For the text-containing cell, return its midpoint in [X, Y] coordinate format. 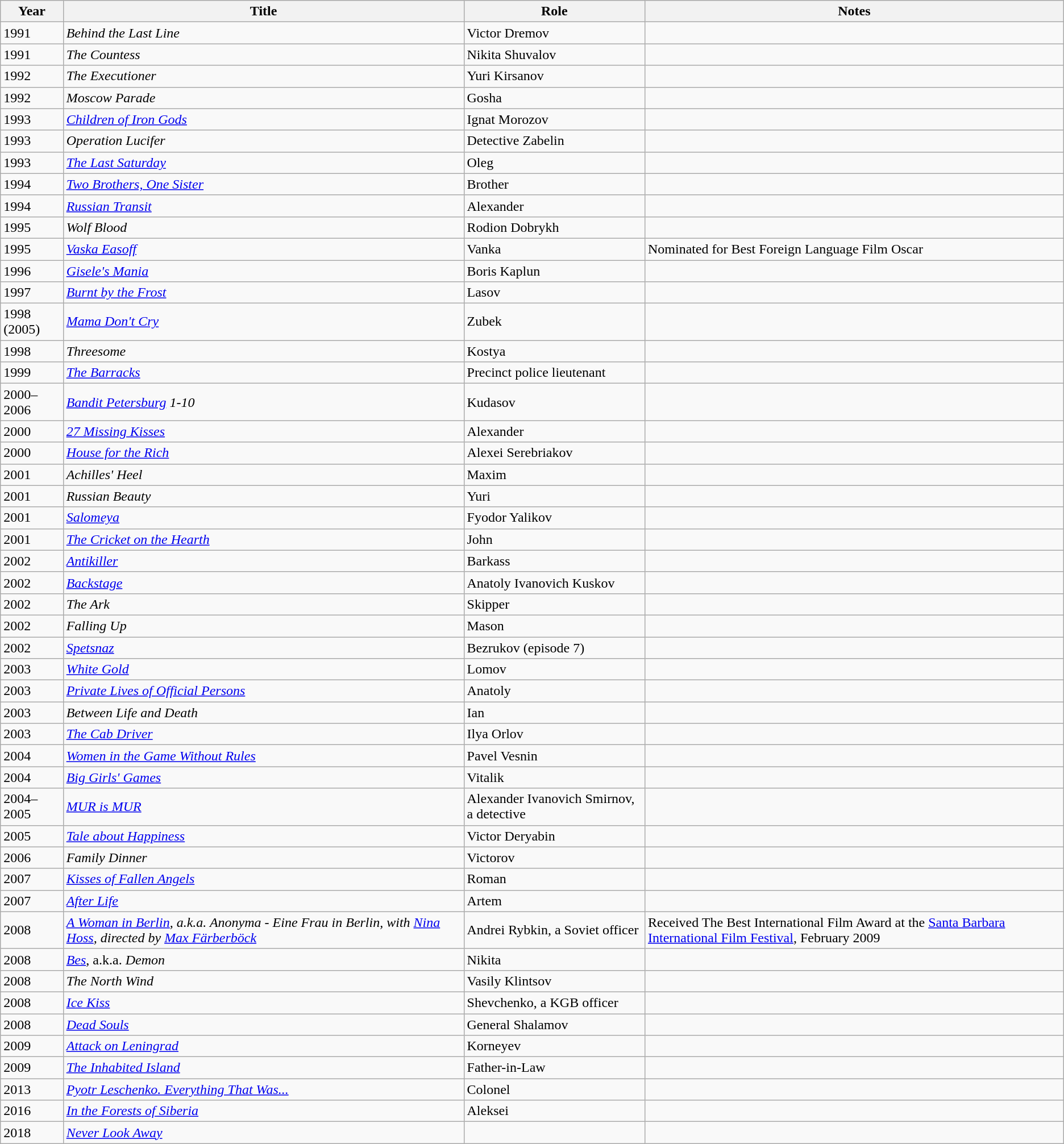
Brother [554, 184]
In the Forests of Siberia [264, 1111]
Boris Kaplun [554, 271]
Women in the Game Without Rules [264, 756]
Operation Lucifer [264, 141]
Ice Kiss [264, 1002]
Threesome [264, 351]
Salomeya [264, 518]
The Executioner [264, 76]
The Inhabited Island [264, 1068]
Two Brothers, One Sister [264, 184]
2018 [32, 1133]
Children of Iron Gods [264, 119]
White Gold [264, 669]
The Countess [264, 55]
Vanka [554, 249]
Russian Beauty [264, 496]
The Cab Driver [264, 734]
Bezrukov (episode 7) [554, 647]
Bandit Petersburg 1-10 [264, 402]
Nikita Shuvalov [554, 55]
Between Life and Death [264, 713]
The Cricket on the Hearth [264, 539]
Falling Up [264, 626]
Notes [854, 11]
Kisses of Fallen Angels [264, 879]
Family Dinner [264, 858]
Yuri [554, 496]
2004–2005 [32, 807]
Year [32, 11]
Colonel [554, 1089]
2013 [32, 1089]
John [554, 539]
Zubek [554, 322]
The Last Saturday [264, 163]
Nikita [554, 959]
2016 [32, 1111]
Ian [554, 713]
Lomov [554, 669]
Bes, a.k.a. Demon [264, 959]
General Shalamov [554, 1025]
Mason [554, 626]
Moscow Parade [264, 98]
Private Lives of Official Persons [264, 691]
Antikiller [264, 561]
Yuri Kirsanov [554, 76]
Pyotr Leschenko. Everything That Was... [264, 1089]
Dead Souls [264, 1025]
Roman [554, 879]
Title [264, 11]
Shevchenko, a KGB officer [554, 1002]
Received The Best International Film Award at the Santa Barbara International Film Festival, February 2009 [854, 930]
27 Missing Kisses [264, 431]
Aleksei [554, 1111]
1996 [32, 271]
MUR is MUR [264, 807]
Father-in-Law [554, 1068]
Attack on Leningrad [264, 1046]
After Life [264, 901]
Artem [554, 901]
Lasov [554, 293]
Backstage [264, 583]
2005 [32, 836]
Never Look Away [264, 1133]
Burnt by the Frost [264, 293]
Maxim [554, 475]
1999 [32, 373]
House for the Rich [264, 453]
Kudasov [554, 402]
Alexander Ivanovich Smirnov, a detective [554, 807]
Gisele's Mania [264, 271]
Achilles' Heel [264, 475]
Rodion Dobrykh [554, 227]
Russian Transit [264, 206]
Victor Dremov [554, 33]
Behind the Last Line [264, 33]
Oleg [554, 163]
Skipper [554, 604]
1997 [32, 293]
Korneyev [554, 1046]
Ilya Orlov [554, 734]
Vasily Klintsov [554, 981]
Tale about Happiness [264, 836]
Gosha [554, 98]
Barkass [554, 561]
Nominated for Best Foreign Language Film Oscar [854, 249]
The Ark [264, 604]
Detective Zabelin [554, 141]
2000–2006 [32, 402]
A Woman in Berlin, a.k.a. Anonyma - Eine Frau in Berlin, with Nina Hoss, directed by Max Färberböck [264, 930]
Victorov [554, 858]
Kostya [554, 351]
2006 [32, 858]
Anatoly Ivanovich Kuskov [554, 583]
Vaska Easoff [264, 249]
Wolf Blood [264, 227]
Fyodor Yalikov [554, 518]
The North Wind [264, 981]
Andrei Rybkin, a Soviet officer [554, 930]
Precinct police lieutenant [554, 373]
Alexei Serebriakov [554, 453]
Big Girls' Games [264, 777]
Anatoly [554, 691]
Role [554, 11]
Ignat Morozov [554, 119]
1998 [32, 351]
The Barracks [264, 373]
Pavel Vesnin [554, 756]
1998 (2005) [32, 322]
Mama Don't Cry [264, 322]
Vitalik [554, 777]
Spetsnaz [264, 647]
Victor Deryabin [554, 836]
